Return the [X, Y] coordinate for the center point of the cell that contains the specified text.  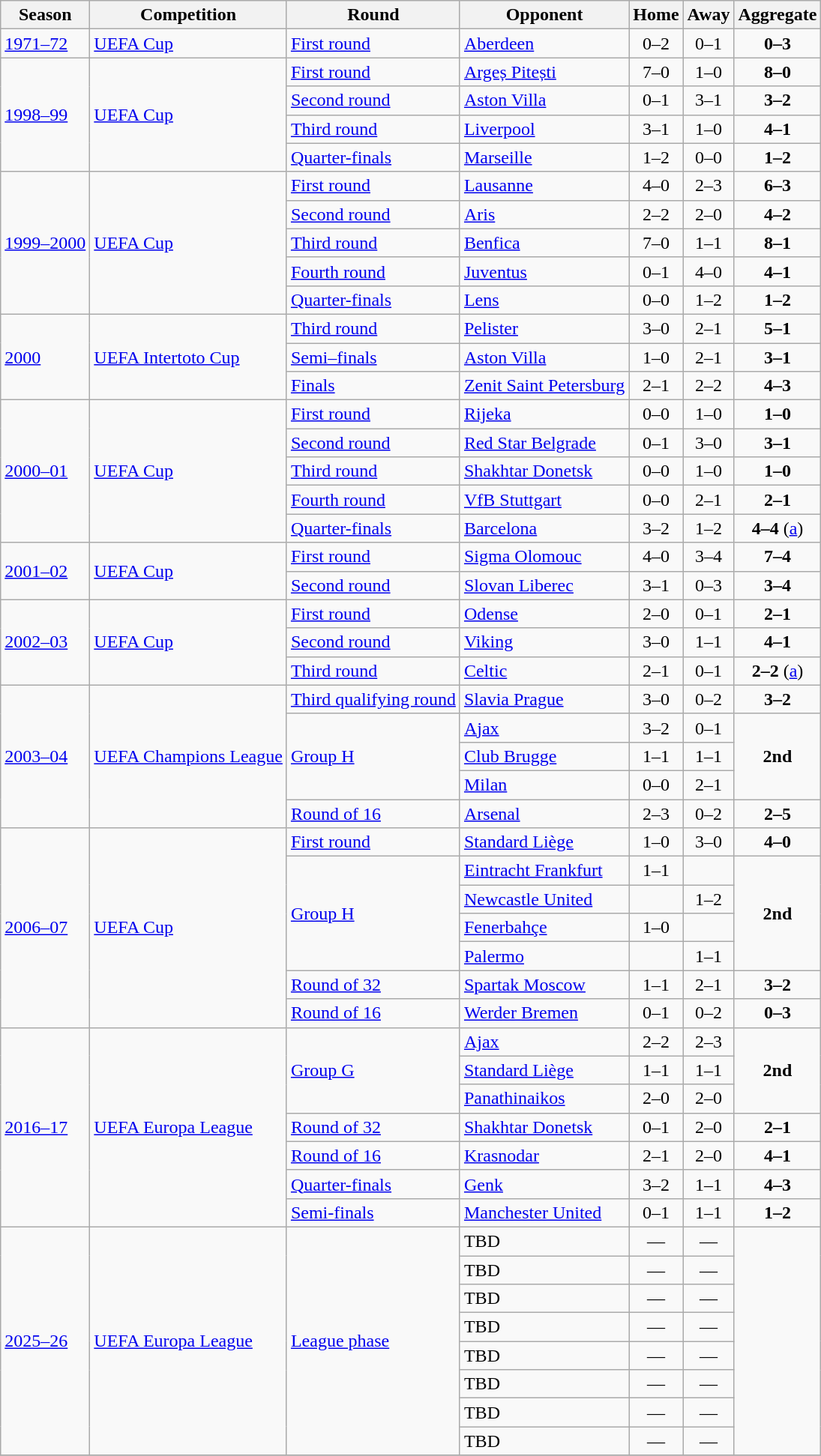
Club Brugge [544, 756]
5–1 [778, 328]
Spartak Moscow [544, 985]
Arsenal [544, 813]
UEFA Intertoto Cup [189, 357]
Aberdeen [544, 43]
Barcelona [544, 528]
Red Star Belgrade [544, 443]
Argeș Pitești [544, 72]
2003–04 [45, 756]
Group G [373, 1070]
Celtic [544, 671]
Fenerbahçe [544, 928]
6–3 [778, 186]
Palermo [544, 956]
2001–02 [45, 571]
Viking [544, 642]
Aggregate [778, 15]
Manchester United [544, 1212]
League phase [373, 1341]
2025–26 [45, 1341]
Zenit Saint Petersburg [544, 386]
Benfica [544, 243]
Genk [544, 1184]
Round [373, 15]
Home [656, 15]
Panathinaikos [544, 1099]
1998–99 [45, 115]
Opponent [544, 15]
Slavia Prague [544, 699]
1971–72 [45, 43]
2–2 (a) [778, 671]
Marseille [544, 157]
1999–2000 [45, 243]
2–5 [778, 813]
Sigma Olomouc [544, 557]
Odense [544, 614]
Juventus [544, 271]
Werder Bremen [544, 1013]
2002–03 [45, 642]
Semi-finals [373, 1212]
Newcastle United [544, 899]
2016–17 [45, 1127]
Aris [544, 214]
2000 [45, 357]
2000–01 [45, 471]
Eintracht Frankfurt [544, 871]
Finals [373, 386]
Slovan Liberec [544, 585]
Milan [544, 785]
8–1 [778, 243]
Pelister [544, 328]
2006–07 [45, 928]
Competition [189, 15]
Semi–finals [373, 357]
Liverpool [544, 129]
Third qualifying round [373, 699]
8–0 [778, 72]
4–4 (a) [778, 528]
7–4 [778, 557]
Lens [544, 300]
4–2 [778, 214]
Away [709, 15]
Season [45, 15]
Rijeka [544, 414]
Lausanne [544, 186]
VfB Stuttgart [544, 500]
Krasnodar [544, 1156]
UEFA Champions League [189, 756]
